Output the (X, Y) coordinate of the center of the cell containing the given text.  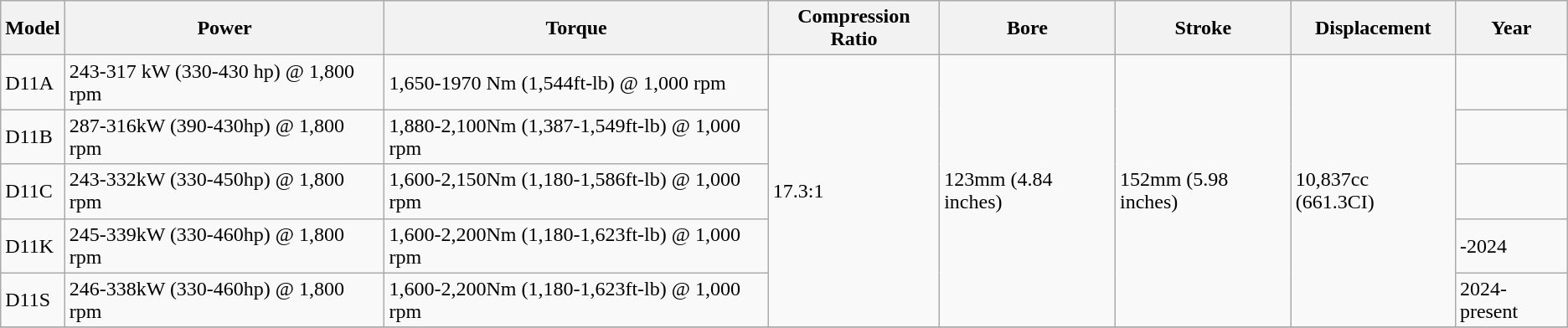
245-339kW (330-460hp) @ 1,800 rpm (224, 246)
123mm (4.84 inches) (1028, 191)
2024-present (1511, 300)
287-316kW (390-430hp) @ 1,800 rpm (224, 137)
246-338kW (330-460hp) @ 1,800 rpm (224, 300)
17.3:1 (854, 191)
Stroke (1203, 28)
Displacement (1373, 28)
Power (224, 28)
D11S (33, 300)
D11K (33, 246)
-2024 (1511, 246)
10,837cc (661.3CI) (1373, 191)
152mm (5.98 inches) (1203, 191)
D11B (33, 137)
1,880-2,100Nm (1,387-1,549ft-lb) @ 1,000 rpm (576, 137)
243-332kW (330-450hp) @ 1,800 rpm (224, 191)
Model (33, 28)
1,600-2,150Nm (1,180-1,586ft-lb) @ 1,000 rpm (576, 191)
1,650-1970 Nm (1,544ft-lb) @ 1,000 rpm (576, 82)
Year (1511, 28)
D11A (33, 82)
D11C (33, 191)
243-317 kW (330-430 hp) @ 1,800 rpm (224, 82)
Compression Ratio (854, 28)
Torque (576, 28)
Bore (1028, 28)
